Output the [x, y] coordinate of the center of the cell containing the given text.  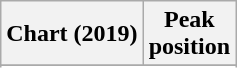
Peak position [189, 34]
Chart (2019) [72, 34]
